Provide the [x, y] coordinate of the cell's center where the given text is located.  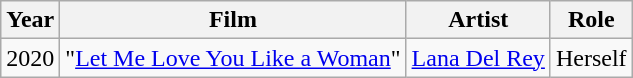
Lana Del Rey [478, 58]
2020 [30, 58]
"Let Me Love You Like a Woman" [233, 58]
Herself [591, 58]
Role [591, 20]
Film [233, 20]
Artist [478, 20]
Year [30, 20]
